Provide the [x, y] coordinate of the cell's center where the given text is located.  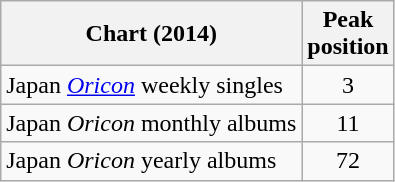
Peakposition [348, 34]
11 [348, 123]
Japan Oricon yearly albums [152, 161]
Japan Oricon monthly albums [152, 123]
72 [348, 161]
3 [348, 85]
Chart (2014) [152, 34]
Japan Oricon weekly singles [152, 85]
